Identify which cell holds the provided text, then report its [x, y] central coordinate. 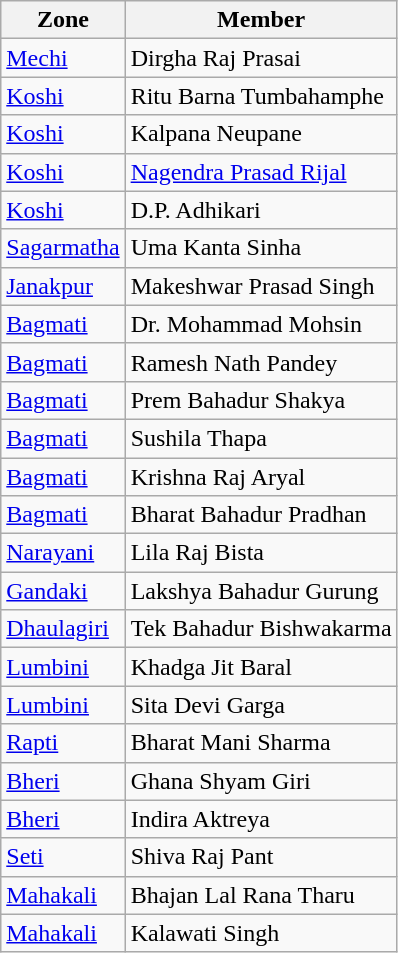
Lila Raj Bista [261, 553]
Dhaulagiri [63, 629]
Narayani [63, 553]
Bharat Mani Sharma [261, 743]
Nagendra Prasad Rijal [261, 172]
Bharat Bahadur Pradhan [261, 515]
Mechi [63, 58]
Krishna Raj Aryal [261, 477]
Sagarmatha [63, 248]
Ritu Barna Tumbahamphe [261, 96]
Sushila Thapa [261, 438]
Dr. Mohammad Mohsin [261, 324]
Dirgha Raj Prasai [261, 58]
Tek Bahadur Bishwakarma [261, 629]
Kalawati Singh [261, 933]
Sita Devi Garga [261, 705]
Ramesh Nath Pandey [261, 362]
Lakshya Bahadur Gurung [261, 591]
Ghana Shyam Giri [261, 781]
D.P. Adhikari [261, 210]
Zone [63, 20]
Khadga Jit Baral [261, 667]
Shiva Raj Pant [261, 857]
Uma Kanta Sinha [261, 248]
Janakpur [63, 286]
Bhajan Lal Rana Tharu [261, 895]
Rapti [63, 743]
Seti [63, 857]
Kalpana Neupane [261, 134]
Gandaki [63, 591]
Member [261, 20]
Indira Aktreya [261, 819]
Prem Bahadur Shakya [261, 400]
Makeshwar Prasad Singh [261, 286]
